Output the [X, Y] coordinate of the center of the cell containing the given text.  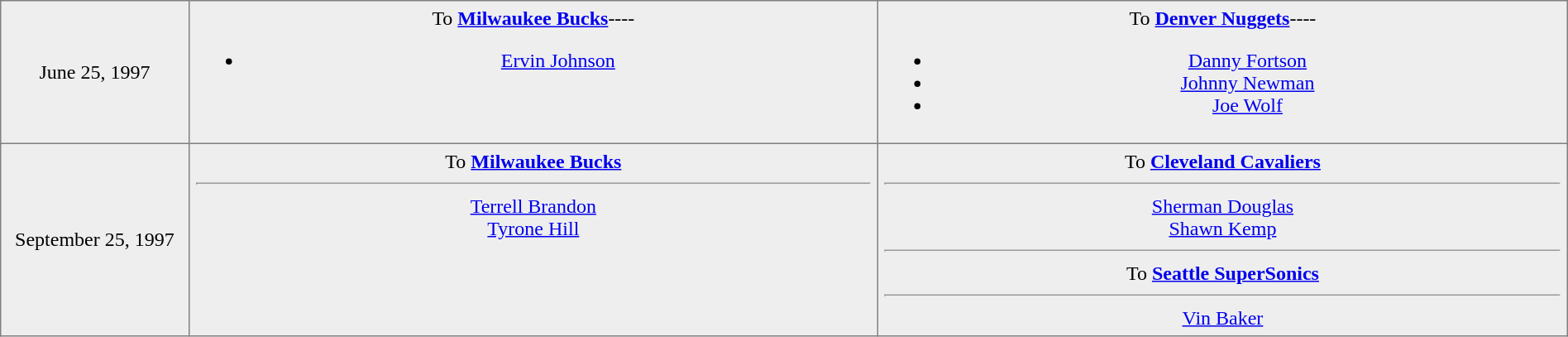
To Milwaukee BucksTerrell BrandonTyrone Hill [533, 239]
June 25, 1997 [94, 72]
To Milwaukee Bucks----Ervin Johnson [533, 72]
September 25, 1997 [94, 239]
To Denver Nuggets----Danny FortsonJohnny NewmanJoe Wolf [1223, 72]
To Cleveland CavaliersSherman DouglasShawn KempTo Seattle SuperSonicsVin Baker [1223, 239]
